Identify which cell holds the provided text, then report its (X, Y) central coordinate. 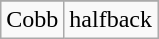
halfback (111, 20)
Cobb (32, 20)
